Identify which cell holds the provided text, then report its (x, y) central coordinate. 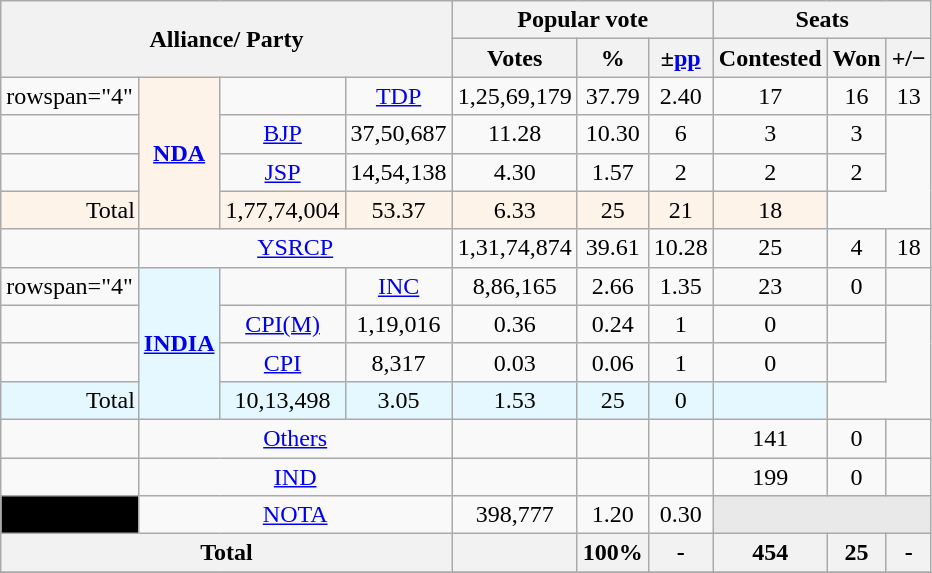
6 (680, 134)
1,25,69,179 (514, 96)
TDP (398, 96)
141 (770, 438)
±pp (680, 58)
11.28 (514, 134)
BJP (282, 134)
Others (295, 438)
199 (770, 477)
23 (770, 286)
NDA (179, 153)
1,77,74,004 (282, 210)
37.79 (612, 96)
IND (295, 477)
0.24 (612, 324)
0.30 (680, 515)
Popular vote (582, 20)
CPI(M) (282, 324)
Alliance/ Party (226, 39)
1,19,016 (398, 324)
0.36 (514, 324)
37,50,687 (398, 134)
10.28 (680, 248)
21 (680, 210)
1,31,74,874 (514, 248)
16 (856, 96)
6.33 (514, 210)
2.66 (612, 286)
Votes (514, 58)
JSP (282, 172)
1.35 (680, 286)
53.37 (398, 210)
0.03 (514, 362)
4 (856, 248)
10,13,498 (282, 400)
4.30 (514, 172)
13 (908, 96)
YSRCP (295, 248)
8,86,165 (514, 286)
3.05 (398, 400)
NOTA (295, 515)
398,777 (514, 515)
0.06 (612, 362)
% (612, 58)
39.61 (612, 248)
14,54,138 (398, 172)
100% (612, 553)
Contested (770, 58)
Seats (822, 20)
2.40 (680, 96)
1.53 (514, 400)
Won (856, 58)
1.20 (612, 515)
1.57 (612, 172)
17 (770, 96)
+/− (908, 58)
454 (770, 553)
8,317 (398, 362)
CPI (282, 362)
INDIA (179, 343)
INC (398, 286)
10.30 (612, 134)
